For the text-containing cell, return its midpoint in (x, y) coordinate format. 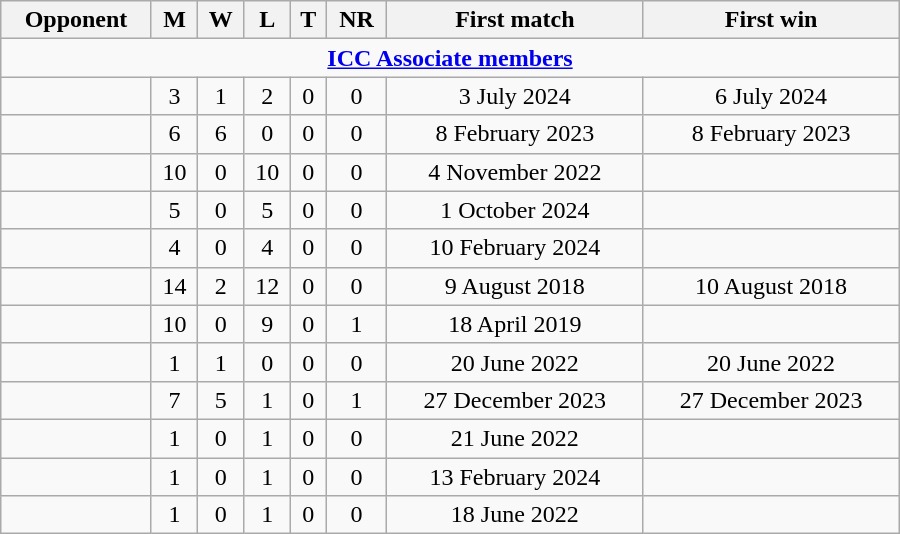
7 (174, 400)
First match (515, 20)
18 April 2019 (515, 324)
14 (174, 286)
ICC Associate members (450, 58)
L (267, 20)
10 February 2024 (515, 248)
6 July 2024 (771, 96)
3 July 2024 (515, 96)
12 (267, 286)
NR (356, 20)
1 October 2024 (515, 210)
Opponent (76, 20)
10 August 2018 (771, 286)
9 (267, 324)
13 February 2024 (515, 477)
T (308, 20)
First win (771, 20)
M (174, 20)
9 August 2018 (515, 286)
W (221, 20)
18 June 2022 (515, 515)
21 June 2022 (515, 438)
4 November 2022 (515, 172)
3 (174, 96)
